Determine the (X, Y) coordinate at the center of the cell enclosing the given text.  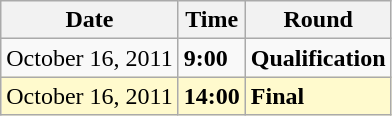
14:00 (212, 96)
Final (318, 96)
Qualification (318, 58)
Time (212, 20)
9:00 (212, 58)
Date (90, 20)
Round (318, 20)
